Scan for the cell matching the given text and deliver its [x, y] coordinate at center. 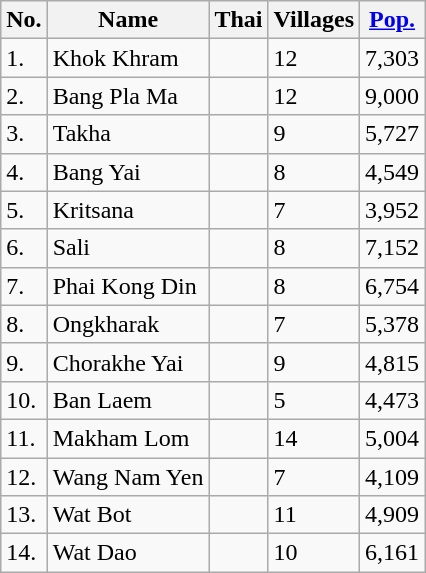
5,004 [392, 438]
4,815 [392, 362]
9,000 [392, 96]
5 [314, 400]
Thai [238, 20]
4,909 [392, 515]
Name [128, 20]
7. [24, 286]
11. [24, 438]
2. [24, 96]
4,473 [392, 400]
5,727 [392, 134]
Wang Nam Yen [128, 477]
7,152 [392, 248]
6. [24, 248]
3. [24, 134]
6,754 [392, 286]
Pop. [392, 20]
4,549 [392, 172]
10. [24, 400]
4,109 [392, 477]
4. [24, 172]
Villages [314, 20]
11 [314, 515]
Chorakhe Yai [128, 362]
6,161 [392, 553]
5. [24, 210]
Khok Khram [128, 58]
Takha [128, 134]
Phai Kong Din [128, 286]
Wat Bot [128, 515]
Kritsana [128, 210]
8. [24, 324]
Bang Pla Ma [128, 96]
Bang Yai [128, 172]
1. [24, 58]
Sali [128, 248]
9. [24, 362]
Makham Lom [128, 438]
Ongkharak [128, 324]
Ban Laem [128, 400]
14 [314, 438]
Wat Dao [128, 553]
5,378 [392, 324]
14. [24, 553]
No. [24, 20]
13. [24, 515]
12. [24, 477]
10 [314, 553]
7,303 [392, 58]
3,952 [392, 210]
